Locate the cell with the specified text and output its (x, y) center coordinate. 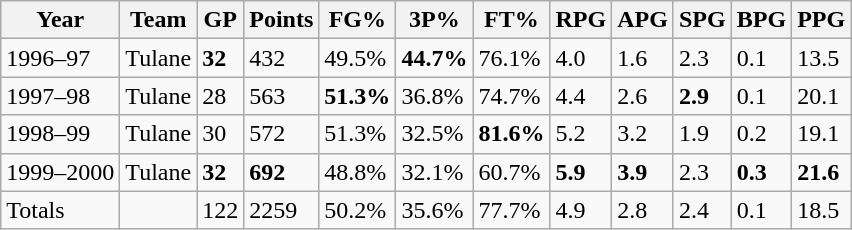
4.0 (581, 58)
432 (282, 58)
FT% (512, 20)
0.2 (761, 134)
572 (282, 134)
4.4 (581, 96)
1996–97 (60, 58)
Team (158, 20)
18.5 (822, 210)
2.8 (643, 210)
32.1% (434, 172)
2.9 (702, 96)
1998–99 (60, 134)
13.5 (822, 58)
81.6% (512, 134)
20.1 (822, 96)
563 (282, 96)
60.7% (512, 172)
48.8% (358, 172)
2.6 (643, 96)
36.8% (434, 96)
74.7% (512, 96)
21.6 (822, 172)
0.3 (761, 172)
Year (60, 20)
1.6 (643, 58)
5.2 (581, 134)
4.9 (581, 210)
BPG (761, 20)
PPG (822, 20)
2.4 (702, 210)
1.9 (702, 134)
RPG (581, 20)
1999–2000 (60, 172)
Totals (60, 210)
1997–98 (60, 96)
19.1 (822, 134)
35.6% (434, 210)
3.9 (643, 172)
2259 (282, 210)
44.7% (434, 58)
3P% (434, 20)
APG (643, 20)
SPG (702, 20)
77.7% (512, 210)
76.1% (512, 58)
50.2% (358, 210)
3.2 (643, 134)
Points (282, 20)
32.5% (434, 134)
122 (220, 210)
5.9 (581, 172)
49.5% (358, 58)
28 (220, 96)
692 (282, 172)
GP (220, 20)
FG% (358, 20)
30 (220, 134)
